Capture the cell that displays the provided text and extract its (X, Y) central coordinate. 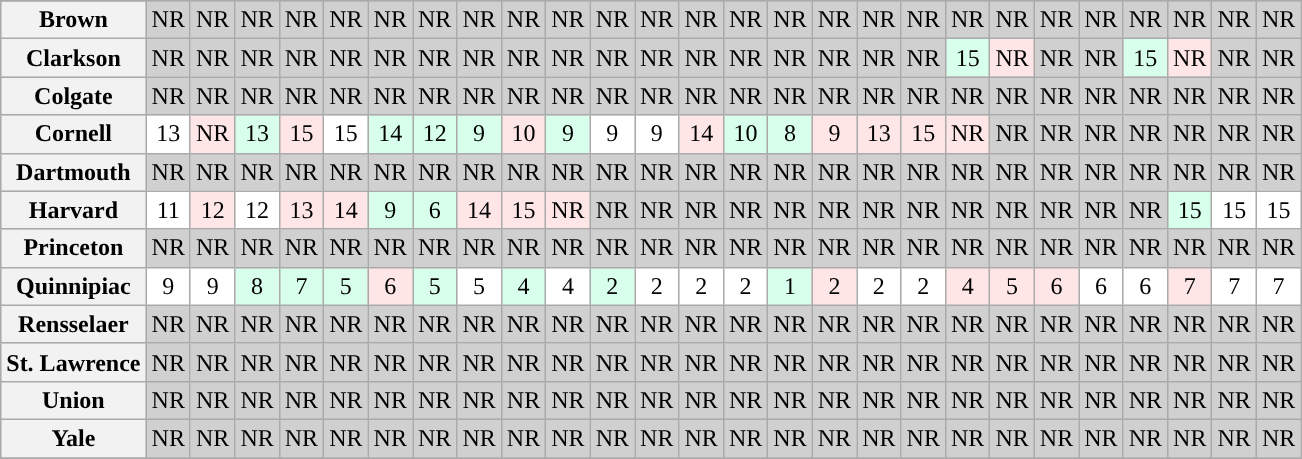
Yale (74, 438)
Colgate (74, 96)
Dartmouth (74, 172)
Cornell (74, 134)
Clarkson (74, 58)
Rensselaer (74, 324)
Quinnipiac (74, 286)
Princeton (74, 248)
Union (74, 400)
1 (790, 286)
11 (168, 210)
St. Lawrence (74, 362)
Brown (74, 20)
Harvard (74, 210)
